Find where the given text appears and provide that cell's center as [x, y] coordinate. 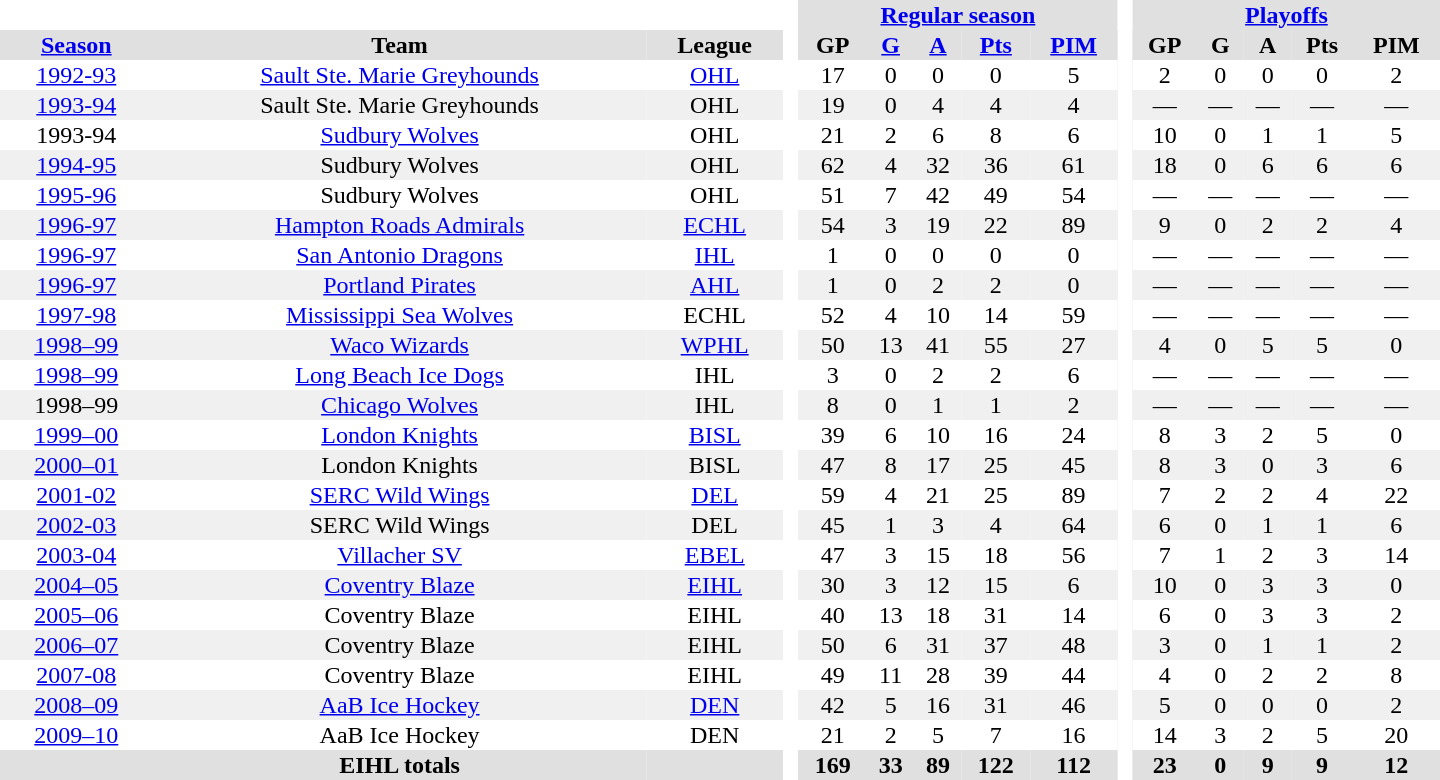
55 [996, 345]
Regular season [958, 15]
30 [833, 585]
2004–05 [76, 585]
23 [1165, 765]
EBEL [715, 555]
2002-03 [76, 525]
1997-98 [76, 315]
64 [1074, 525]
33 [890, 765]
28 [938, 675]
Team [400, 45]
112 [1074, 765]
52 [833, 315]
2008–09 [76, 705]
122 [996, 765]
Portland Pirates [400, 285]
61 [1074, 165]
51 [833, 195]
Waco Wizards [400, 345]
169 [833, 765]
1999–00 [76, 435]
Long Beach Ice Dogs [400, 375]
2001-02 [76, 495]
Playoffs [1286, 15]
EIHL totals [400, 765]
11 [890, 675]
San Antonio Dragons [400, 255]
Mississippi Sea Wolves [400, 315]
League [715, 45]
WPHL [715, 345]
2003-04 [76, 555]
2000–01 [76, 465]
32 [938, 165]
41 [938, 345]
27 [1074, 345]
44 [1074, 675]
2009–10 [76, 735]
Season [76, 45]
46 [1074, 705]
62 [833, 165]
1994-95 [76, 165]
Chicago Wolves [400, 405]
AHL [715, 285]
24 [1074, 435]
Villacher SV [400, 555]
Hampton Roads Admirals [400, 225]
1992-93 [76, 75]
2005–06 [76, 615]
2007-08 [76, 675]
2006–07 [76, 645]
48 [1074, 645]
56 [1074, 555]
40 [833, 615]
1995-96 [76, 195]
37 [996, 645]
20 [1396, 735]
36 [996, 165]
